Extract the (X, Y) coordinate from the center of the cell holding the provided text.  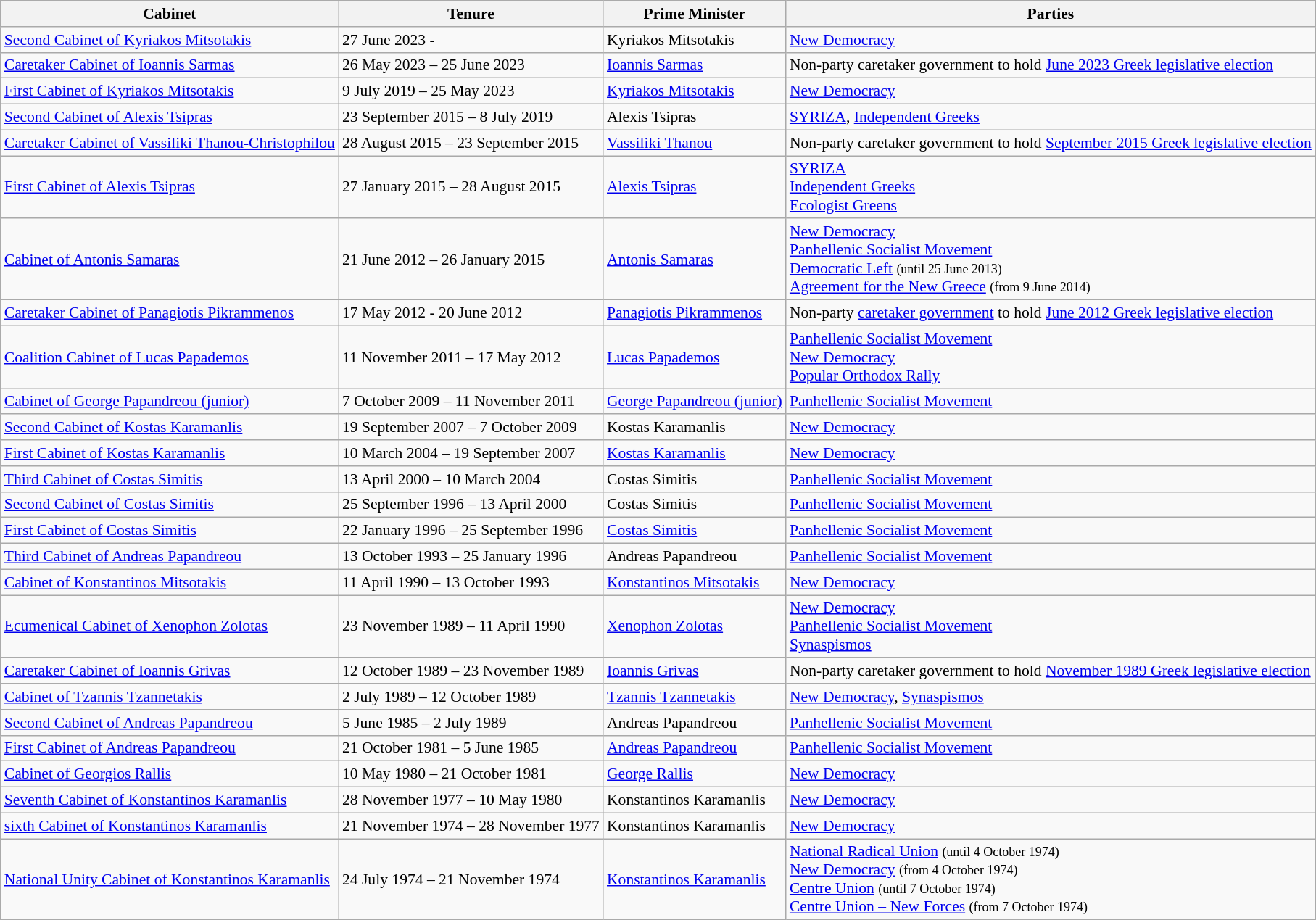
Tenure (471, 14)
24 July 1974 – 21 November 1974 (471, 879)
Caretaker Cabinet of Vassiliki Thanou-Christophilou (170, 143)
Non-party caretaker government to hold September 2015 Greek legislative election (1051, 143)
28 August 2015 – 23 September 2015 (471, 143)
Panagiotis Pikrammenos (695, 313)
13 October 1993 – 25 January 1996 (471, 557)
Non-party caretaker government to hold November 1989 Greek legislative election (1051, 671)
New Democracy, Synaspismos (1051, 697)
19 September 2007 – 7 October 2009 (471, 428)
Seventh Cabinet of Konstantinos Karamanlis (170, 800)
Ecumenical Cabinet of Xenophon Zolotas (170, 626)
New DemocracyPanhellenic Socialist Movement Synaspismos (1051, 626)
27 June 2023 - (471, 40)
Cabinet of George Papandreou (junior) (170, 402)
Vassiliki Thanou (695, 143)
17 May 2012 - 20 June 2012 (471, 313)
Third Cabinet of Andreas Papandreou (170, 557)
sixth Cabinet of Konstantinos Karamanlis (170, 826)
23 September 2015 – 8 July 2019 (471, 117)
SYRIZA, Independent Greeks (1051, 117)
Cabinet (170, 14)
Lucas Papademos (695, 357)
Konstantinos Mitsotakis (695, 582)
23 November 1989 – 11 April 1990 (471, 626)
Cabinet of Tzannis Tzannetakis (170, 697)
First Cabinet of Andreas Papandreou (170, 748)
10 March 2004 – 19 September 2007 (471, 453)
Prime Minister (695, 14)
12 October 1989 – 23 November 1989 (471, 671)
Ioannis Grivas (695, 671)
Second Cabinet of Andreas Papandreou (170, 723)
Cabinet of Georgios Rallis (170, 774)
Non-party caretaker government to hold June 2012 Greek legislative election (1051, 313)
Cabinet of Antonis Samaras (170, 260)
Parties (1051, 14)
13 April 2000 – 10 March 2004 (471, 479)
7 October 2009 – 11 November 2011 (471, 402)
22 January 1996 – 25 September 1996 (471, 531)
Second Cabinet of Kostas Karamanlis (170, 428)
11 April 1990 – 13 October 1993 (471, 582)
Cabinet of Konstantinos Mitsotakis (170, 582)
Panhellenic Socialist Movement New Democracy Popular Orthodox Rally (1051, 357)
26 May 2023 – 25 June 2023 (471, 65)
10 May 1980 – 21 October 1981 (471, 774)
First Cabinet of Alexis Tsipras (170, 187)
New Democracy Panhellenic Socialist Movement Democratic Left (until 25 June 2013) Agreement for the New Greece (from 9 June 2014) (1051, 260)
2 July 1989 – 12 October 1989 (471, 697)
Caretaker Cabinet of Ioannis Sarmas (170, 65)
First Cabinet of Costas Simitis (170, 531)
11 November 2011 – 17 May 2012 (471, 357)
28 November 1977 – 10 May 1980 (471, 800)
George Papandreou (junior) (695, 402)
Second Cabinet of Costas Simitis (170, 505)
21 October 1981 – 5 June 1985 (471, 748)
9 July 2019 – 25 May 2023 (471, 91)
Caretaker Cabinet of Ioannis Grivas (170, 671)
Ioannis Sarmas (695, 65)
21 November 1974 – 28 November 1977 (471, 826)
5 June 1985 – 2 July 1989 (471, 723)
Tzannis Tzannetakis (695, 697)
Caretaker Cabinet of Panagiotis Pikrammenos (170, 313)
21 June 2012 – 26 January 2015 (471, 260)
First Cabinet of Kostas Karamanlis (170, 453)
Xenophon Zolotas (695, 626)
First Cabinet of Kyriakos Mitsotakis (170, 91)
Third Cabinet of Costas Simitis (170, 479)
SYRIZA Independent Greeks Ecologist Greens (1051, 187)
Second Cabinet of Kyriakos Mitsotakis (170, 40)
27 January 2015 – 28 August 2015 (471, 187)
Non-party caretaker government to hold June 2023 Greek legislative election (1051, 65)
Coalition Cabinet of Lucas Papademos (170, 357)
25 September 1996 – 13 April 2000 (471, 505)
George Rallis (695, 774)
Antonis Samaras (695, 260)
Second Cabinet of Alexis Tsipras (170, 117)
National Unity Cabinet of Konstantinos Karamanlis (170, 879)
